From the cell containing the given text, extract its center point as (X, Y) coordinate. 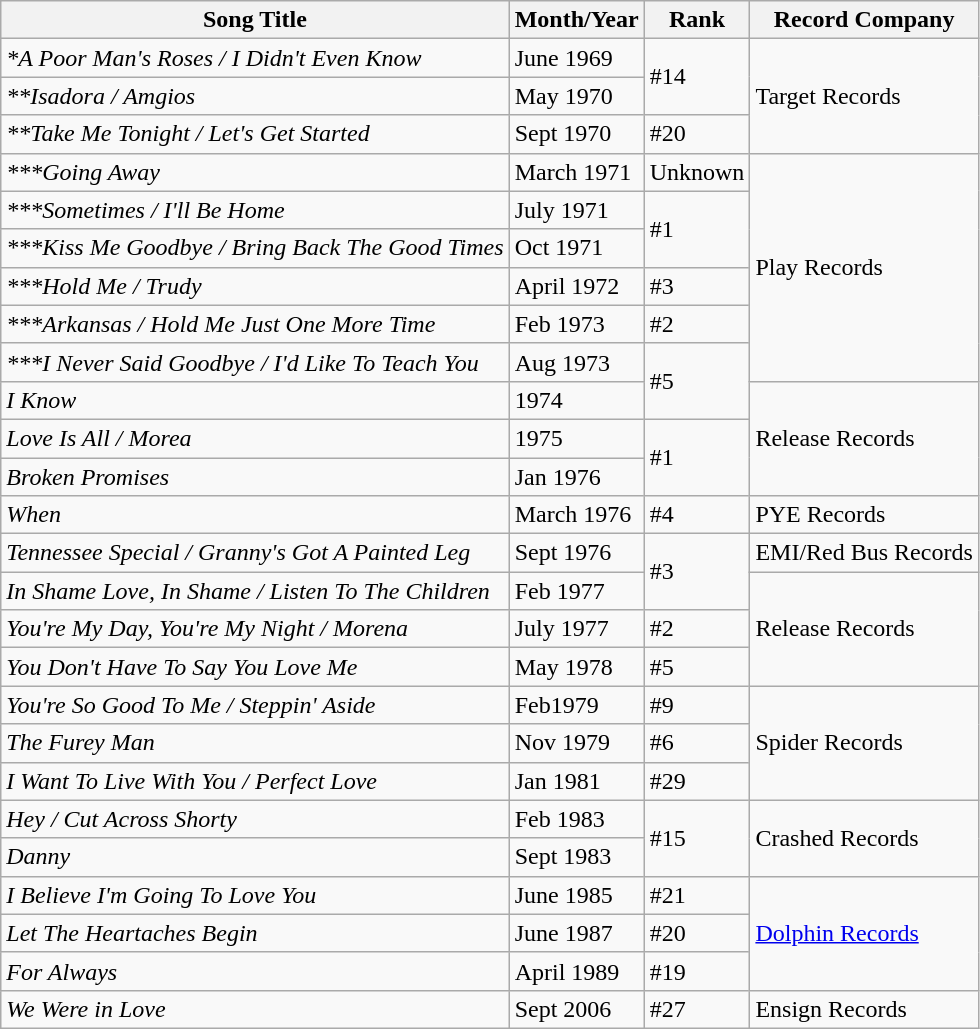
Aug 1973 (576, 362)
***I Never Said Goodbye / I'd Like To Teach You (255, 362)
Oct 1971 (576, 248)
Rank (697, 20)
#14 (697, 77)
Hey / Cut Across Shorty (255, 819)
Danny (255, 857)
PYE Records (864, 515)
June 1985 (576, 895)
Tennessee Special / Granny's Got A Painted Leg (255, 553)
#6 (697, 743)
#19 (697, 971)
Song Title (255, 20)
#27 (697, 1009)
Sept 2006 (576, 1009)
Broken Promises (255, 477)
Feb 1973 (576, 324)
When (255, 515)
Crashed Records (864, 838)
Jan 1981 (576, 781)
March 1971 (576, 172)
***Hold Me / Trudy (255, 286)
Jan 1976 (576, 477)
May 1978 (576, 667)
**Take Me Tonight / Let's Get Started (255, 134)
Feb 1983 (576, 819)
**Isadora / Amgios (255, 96)
July 1977 (576, 629)
I Know (255, 400)
Spider Records (864, 743)
Sept 1970 (576, 134)
June 1969 (576, 58)
In Shame Love, In Shame / Listen To The Children (255, 591)
#4 (697, 515)
Nov 1979 (576, 743)
We Were in Love (255, 1009)
May 1970 (576, 96)
Record Company (864, 20)
Month/Year (576, 20)
Sept 1976 (576, 553)
***Sometimes / I'll Be Home (255, 210)
Ensign Records (864, 1009)
April 1972 (576, 286)
Feb 1977 (576, 591)
I Want To Live With You / Perfect Love (255, 781)
#15 (697, 838)
Let The Heartaches Begin (255, 933)
Love Is All / Morea (255, 438)
Target Records (864, 96)
1975 (576, 438)
***Kiss Me Goodbye / Bring Back The Good Times (255, 248)
March 1976 (576, 515)
Unknown (697, 172)
You're So Good To Me / Steppin' Aside (255, 705)
Play Records (864, 267)
Dolphin Records (864, 933)
***Going Away (255, 172)
July 1971 (576, 210)
The Furey Man (255, 743)
You're My Day, You're My Night / Morena (255, 629)
*A Poor Man's Roses / I Didn't Even Know (255, 58)
***Arkansas / Hold Me Just One More Time (255, 324)
You Don't Have To Say You Love Me (255, 667)
1974 (576, 400)
#29 (697, 781)
#9 (697, 705)
Feb1979 (576, 705)
April 1989 (576, 971)
For Always (255, 971)
#21 (697, 895)
I Believe I'm Going To Love You (255, 895)
June 1987 (576, 933)
EMI/Red Bus Records (864, 553)
Sept 1983 (576, 857)
